Extract the (x, y) coordinate from the center of the cell holding the provided text.  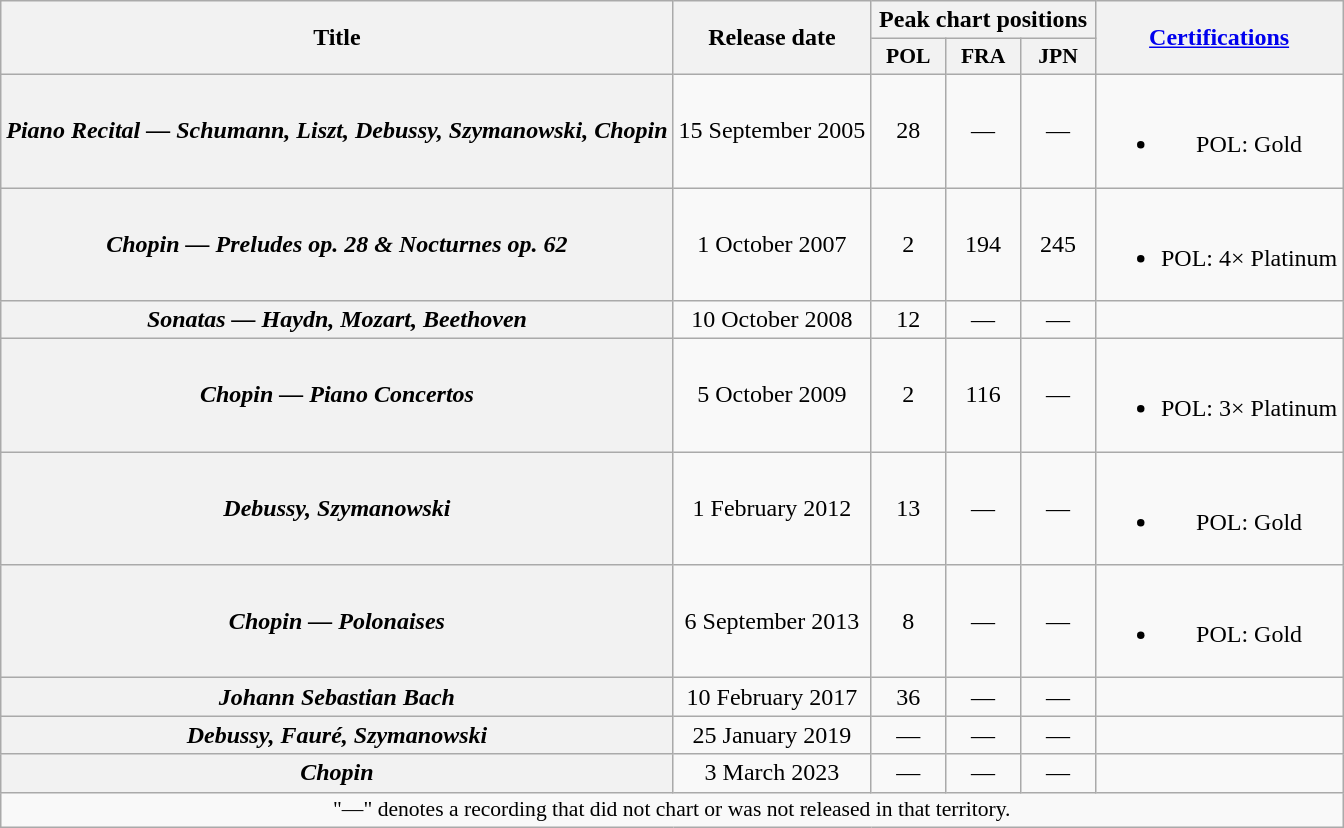
"—" denotes a recording that did not chart or was not released in that territory. (672, 810)
13 (908, 508)
Title (337, 38)
POL: 4× Platinum (1218, 244)
12 (908, 320)
Chopin — Preludes op. 28 & Nocturnes op. 62 (337, 244)
JPN (1058, 57)
Piano Recital — Schumann, Liszt, Debussy, Szymanowski, Chopin (337, 130)
3 March 2023 (772, 773)
245 (1058, 244)
Chopin — Piano Concertos (337, 396)
POL: 3× Platinum (1218, 396)
28 (908, 130)
10 February 2017 (772, 697)
Chopin (337, 773)
15 September 2005 (772, 130)
Release date (772, 38)
8 (908, 622)
116 (984, 396)
194 (984, 244)
36 (908, 697)
Peak chart positions (984, 20)
Sonatas — Haydn, Mozart, Beethoven (337, 320)
POL (908, 57)
10 October 2008 (772, 320)
5 October 2009 (772, 396)
FRA (984, 57)
Johann Sebastian Bach (337, 697)
Debussy, Szymanowski (337, 508)
6 September 2013 (772, 622)
25 January 2019 (772, 735)
1 February 2012 (772, 508)
Chopin — Polonaises (337, 622)
1 October 2007 (772, 244)
Certifications (1218, 38)
Debussy, Fauré, Szymanowski (337, 735)
